For the text-containing cell, return its midpoint in [X, Y] coordinate format. 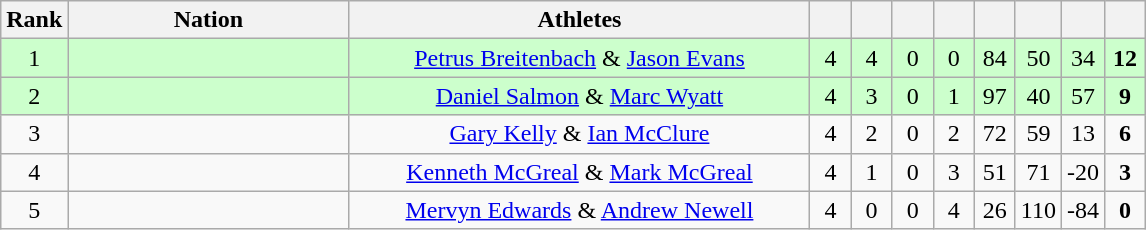
57 [1082, 96]
50 [1038, 58]
97 [994, 96]
Kenneth McGreal & Mark McGreal [580, 172]
-20 [1082, 172]
Petrus Breitenbach & Jason Evans [580, 58]
Mervyn Edwards & Andrew Newell [580, 210]
84 [994, 58]
71 [1038, 172]
Rank [34, 20]
110 [1038, 210]
13 [1082, 134]
40 [1038, 96]
Nation [208, 20]
59 [1038, 134]
-84 [1082, 210]
Athletes [580, 20]
Daniel Salmon & Marc Wyatt [580, 96]
Gary Kelly & Ian McClure [580, 134]
26 [994, 210]
5 [34, 210]
12 [1126, 58]
72 [994, 134]
34 [1082, 58]
51 [994, 172]
6 [1126, 134]
9 [1126, 96]
